For the text-containing cell, return its midpoint in (X, Y) coordinate format. 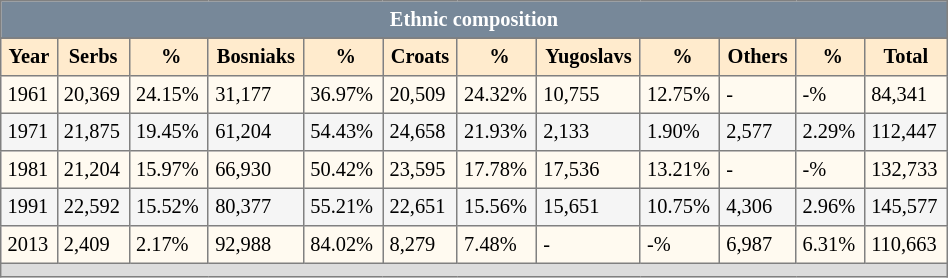
92,988 (256, 245)
15.52% (168, 207)
55.21% (342, 207)
1961 (29, 95)
17.78% (496, 170)
21,204 (93, 170)
61,204 (256, 132)
21,875 (93, 132)
21.93% (496, 132)
15.97% (168, 170)
Total (906, 57)
145,577 (906, 207)
2,577 (757, 132)
Others (757, 57)
Croats (420, 57)
1981 (29, 170)
6,987 (757, 245)
10,755 (589, 95)
54.43% (342, 132)
50.42% (342, 170)
2013 (29, 245)
10.75% (680, 207)
6.31% (830, 245)
Serbs (93, 57)
110,663 (906, 245)
7.48% (496, 245)
12.75% (680, 95)
2.29% (830, 132)
8,279 (420, 245)
24.32% (496, 95)
Bosniaks (256, 57)
20,369 (93, 95)
2.96% (830, 207)
84.02% (342, 245)
15,651 (589, 207)
84,341 (906, 95)
4,306 (757, 207)
Year (29, 57)
66,930 (256, 170)
22,592 (93, 207)
17,536 (589, 170)
1.90% (680, 132)
23,595 (420, 170)
80,377 (256, 207)
2,409 (93, 245)
20,509 (420, 95)
24.15% (168, 95)
2.17% (168, 245)
1971 (29, 132)
36.97% (342, 95)
13.21% (680, 170)
24,658 (420, 132)
22,651 (420, 207)
19.45% (168, 132)
1991 (29, 207)
31,177 (256, 95)
15.56% (496, 207)
132,733 (906, 170)
112,447 (906, 132)
Yugoslavs (589, 57)
Ethnic composition (474, 20)
2,133 (589, 132)
